From the cell containing the given text, extract its center point as [X, Y] coordinate. 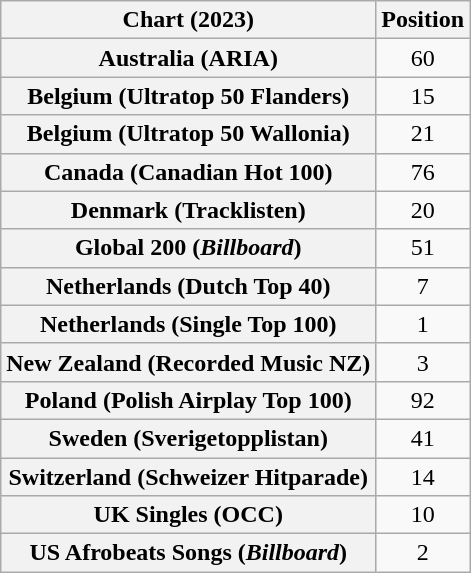
Netherlands (Dutch Top 40) [188, 286]
21 [423, 134]
Poland (Polish Airplay Top 100) [188, 400]
Sweden (Sverigetopplistan) [188, 438]
Global 200 (Billboard) [188, 248]
60 [423, 58]
Australia (ARIA) [188, 58]
3 [423, 362]
92 [423, 400]
20 [423, 210]
Position [423, 20]
Belgium (Ultratop 50 Wallonia) [188, 134]
41 [423, 438]
Denmark (Tracklisten) [188, 210]
1 [423, 324]
7 [423, 286]
14 [423, 477]
15 [423, 96]
10 [423, 515]
US Afrobeats Songs (Billboard) [188, 553]
Netherlands (Single Top 100) [188, 324]
2 [423, 553]
UK Singles (OCC) [188, 515]
51 [423, 248]
Belgium (Ultratop 50 Flanders) [188, 96]
Chart (2023) [188, 20]
Switzerland (Schweizer Hitparade) [188, 477]
Canada (Canadian Hot 100) [188, 172]
New Zealand (Recorded Music NZ) [188, 362]
76 [423, 172]
